Return (x, y) of the center of cell containing provided text 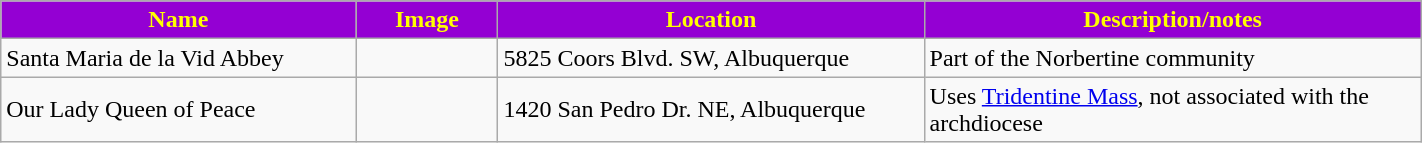
Our Lady Queen of Peace (178, 110)
Name (178, 20)
5825 Coors Blvd. SW, Albuquerque (711, 58)
1420 San Pedro Dr. NE, Albuquerque (711, 110)
Santa Maria de la Vid Abbey (178, 58)
Location (711, 20)
Image (427, 20)
Uses Tridentine Mass, not associated with the archdiocese (1172, 110)
Description/notes (1172, 20)
Part of the Norbertine community (1172, 58)
